Determine the [X, Y] coordinate at the center of the cell enclosing the given text.  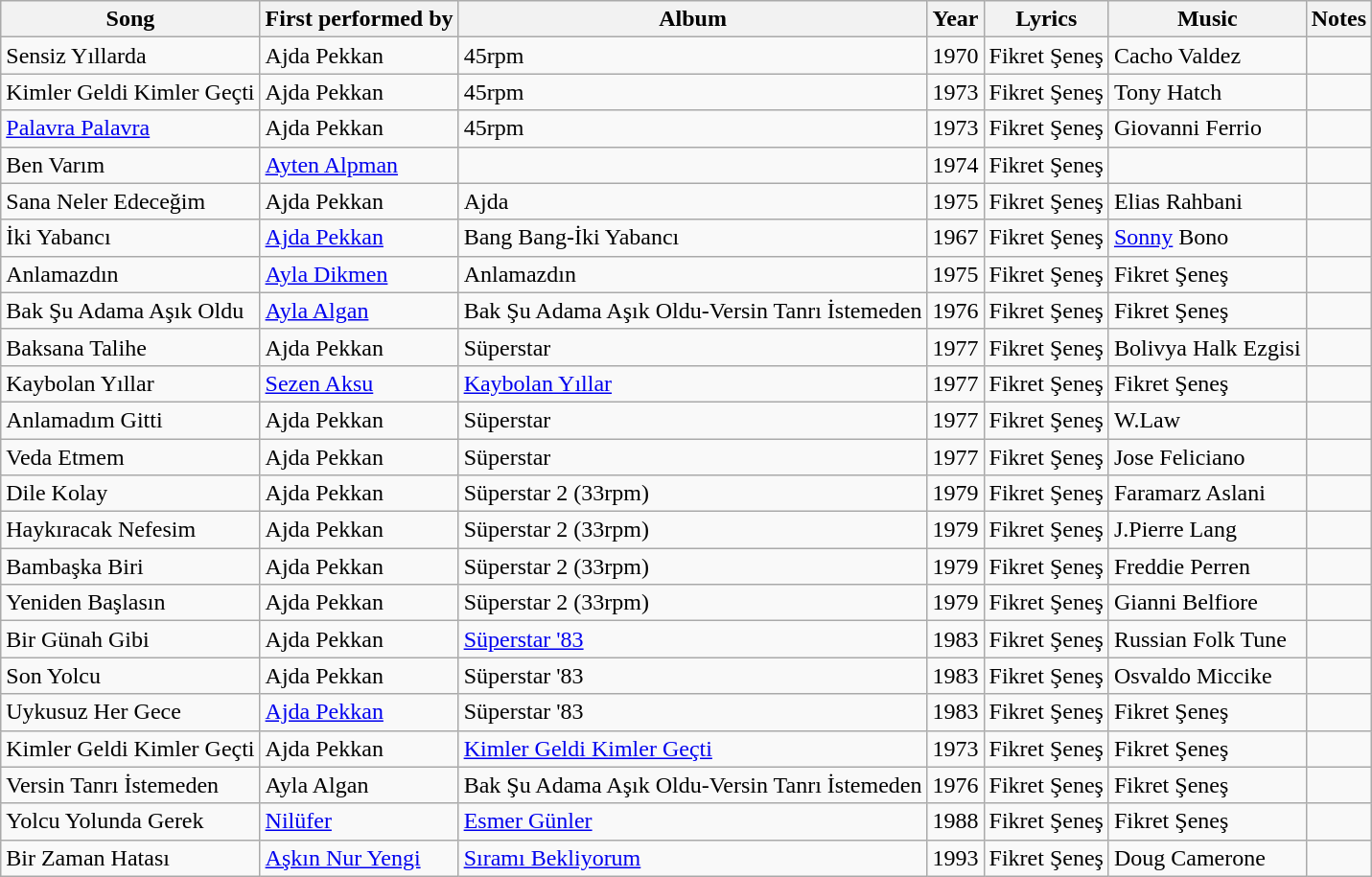
W.Law [1207, 420]
Music [1207, 19]
Esmer Günler [692, 821]
Osvaldo Miccike [1207, 676]
Elias Rahbani [1207, 201]
Gianni Belfiore [1207, 603]
1967 [955, 238]
1970 [955, 56]
Bak Şu Adama Aşık Oldu [130, 311]
Ajda [692, 201]
Bir Zaman Hatası [130, 858]
Baksana Talihe [130, 347]
Ben Varım [130, 165]
Bir Günah Gibi [130, 639]
Bang Bang-İki Yabancı [692, 238]
Russian Folk Tune [1207, 639]
Sonny Bono [1207, 238]
Cacho Valdez [1207, 56]
Faramarz Aslani [1207, 494]
Doug Camerone [1207, 858]
1988 [955, 821]
1993 [955, 858]
First performed by [359, 19]
Dile Kolay [130, 494]
Veda Etmem [130, 457]
Anlamadım Gitti [130, 420]
Sezen Aksu [359, 383]
Notes [1338, 19]
Jose Feliciano [1207, 457]
Yeniden Başlasın [130, 603]
Uykusuz Her Gece [130, 712]
J.Pierre Lang [1207, 530]
Bolivya Halk Ezgisi [1207, 347]
Haykıracak Nefesim [130, 530]
Son Yolcu [130, 676]
Tony Hatch [1207, 92]
Sıramı Bekliyorum [692, 858]
Ayla Dikmen [359, 274]
Nilüfer [359, 821]
Song [130, 19]
Bambaşka Biri [130, 566]
Freddie Perren [1207, 566]
Year [955, 19]
Aşkın Nur Yengi [359, 858]
İki Yabancı [130, 238]
Versin Tanrı İstemeden [130, 785]
Lyrics [1046, 19]
Yolcu Yolunda Gerek [130, 821]
Sana Neler Edeceğim [130, 201]
Sensiz Yıllarda [130, 56]
1974 [955, 165]
Album [692, 19]
Giovanni Ferrio [1207, 128]
Palavra Palavra [130, 128]
Ayten Alpman [359, 165]
